Return [x, y] of the center of cell containing provided text 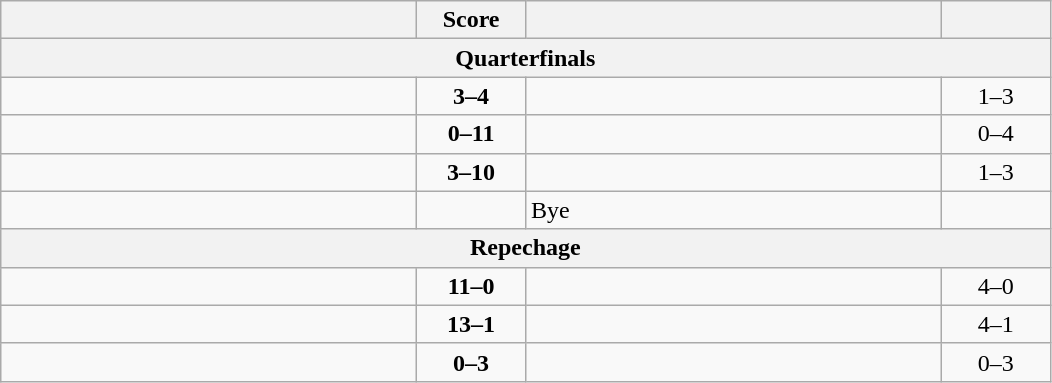
11–0 [472, 286]
13–1 [472, 324]
4–1 [996, 324]
Repechage [526, 248]
3–10 [472, 172]
Score [472, 20]
3–4 [472, 96]
4–0 [996, 286]
0–11 [472, 134]
0–4 [996, 134]
Quarterfinals [526, 58]
Bye [733, 210]
